Find where the given text appears and provide that cell's center as [x, y] coordinate. 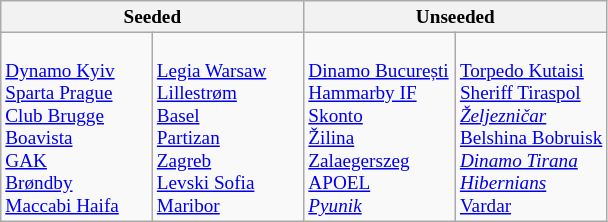
Seeded [152, 17]
Legia Warsaw Lillestrøm Basel Partizan Zagreb Levski Sofia Maribor [228, 126]
Torpedo Kutaisi Sheriff Tiraspol Željezničar Belshina Bobruisk Dinamo Tirana Hibernians Vardar [531, 126]
Unseeded [456, 17]
Dynamo Kyiv Sparta Prague Club Brugge Boavista GAK Brøndby Maccabi Haifa [77, 126]
Dinamo București Hammarby IF Skonto Žilina Zalaegerszeg APOEL Pyunik [380, 126]
